For the text-containing cell, return its midpoint in (X, Y) coordinate format. 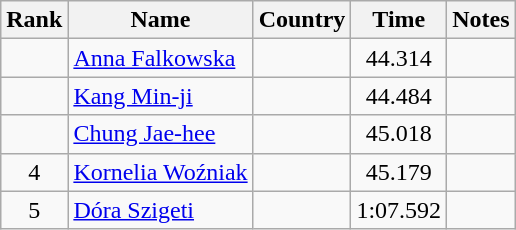
5 (34, 210)
1:07.592 (399, 210)
4 (34, 172)
Kang Min-ji (160, 96)
Rank (34, 20)
44.484 (399, 96)
Chung Jae-hee (160, 134)
Anna Falkowska (160, 58)
Dóra Szigeti (160, 210)
45.179 (399, 172)
Country (302, 20)
Time (399, 20)
Notes (481, 20)
44.314 (399, 58)
45.018 (399, 134)
Kornelia Woźniak (160, 172)
Name (160, 20)
